From the cell containing the given text, extract its center point as (X, Y) coordinate. 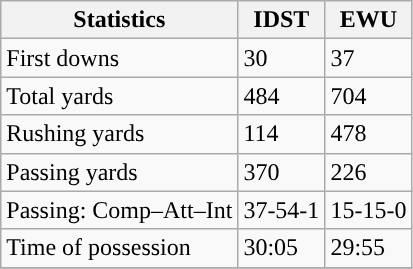
37-54-1 (282, 210)
30:05 (282, 248)
484 (282, 96)
29:55 (368, 248)
Passing yards (120, 172)
First downs (120, 58)
704 (368, 96)
478 (368, 134)
15-15-0 (368, 210)
Rushing yards (120, 134)
IDST (282, 20)
30 (282, 58)
Time of possession (120, 248)
Passing: Comp–Att–Int (120, 210)
EWU (368, 20)
Statistics (120, 20)
370 (282, 172)
226 (368, 172)
Total yards (120, 96)
37 (368, 58)
114 (282, 134)
